Return (X, Y) of the center of cell containing provided text 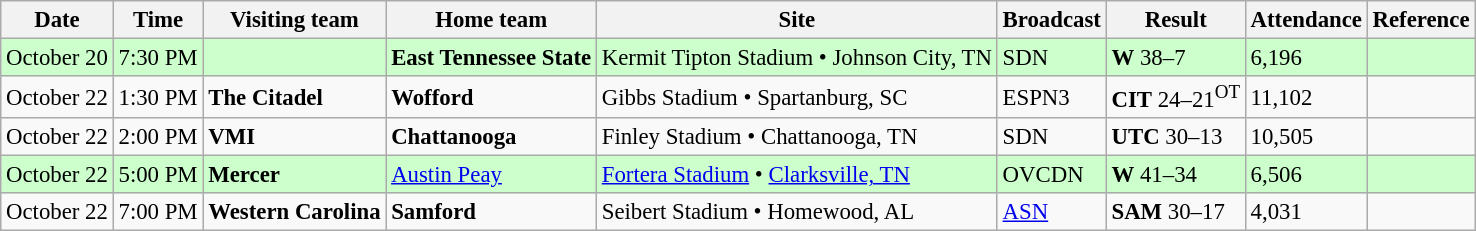
W 38–7 (1176, 58)
10,505 (1306, 137)
Site (796, 20)
VMI (294, 137)
Gibbs Stadium • Spartanburg, SC (796, 97)
Visiting team (294, 20)
Home team (492, 20)
Date (57, 20)
6,196 (1306, 58)
Fortera Stadium • Clarksville, TN (796, 175)
Broadcast (1052, 20)
Austin Peay (492, 175)
Result (1176, 20)
6,506 (1306, 175)
7:30 PM (158, 58)
Wofford (492, 97)
Time (158, 20)
CIT 24–21OT (1176, 97)
ESPN3 (1052, 97)
Chattanooga (492, 137)
Attendance (1306, 20)
W 41–34 (1176, 175)
5:00 PM (158, 175)
11,102 (1306, 97)
Reference (1421, 20)
Mercer (294, 175)
OVCDN (1052, 175)
October 20 (57, 58)
Kermit Tipton Stadium • Johnson City, TN (796, 58)
Finley Stadium • Chattanooga, TN (796, 137)
1:30 PM (158, 97)
2:00 PM (158, 137)
UTC 30–13 (1176, 137)
The Citadel (294, 97)
East Tennessee State (492, 58)
